Return [x, y] of the center of cell containing provided text 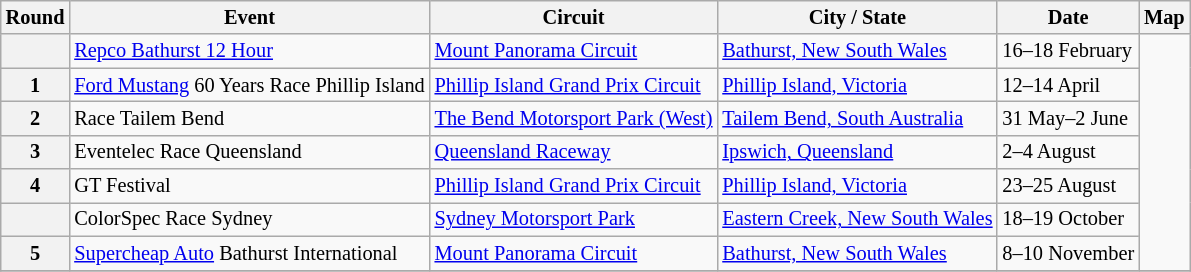
Queensland Raceway [574, 152]
Eastern Creek, New South Wales [857, 219]
3 [36, 152]
Event [249, 17]
8–10 November [1068, 253]
GT Festival [249, 186]
The Bend Motorsport Park (West) [574, 118]
4 [36, 186]
Repco Bathurst 12 Hour [249, 51]
Date [1068, 17]
Sydney Motorsport Park [574, 219]
Eventelec Race Queensland [249, 152]
Ipswich, Queensland [857, 152]
Circuit [574, 17]
Ford Mustang 60 Years Race Phillip Island [249, 85]
18–19 October [1068, 219]
Round [36, 17]
ColorSpec Race Sydney [249, 219]
12–14 April [1068, 85]
23–25 August [1068, 186]
Supercheap Auto Bathurst International [249, 253]
1 [36, 85]
2–4 August [1068, 152]
31 May–2 June [1068, 118]
City / State [857, 17]
Tailem Bend, South Australia [857, 118]
5 [36, 253]
16–18 February [1068, 51]
2 [36, 118]
Map [1164, 17]
Race Tailem Bend [249, 118]
